Pinpoint the cell where the given text exists, returning its [x, y] midpoint coordinate. 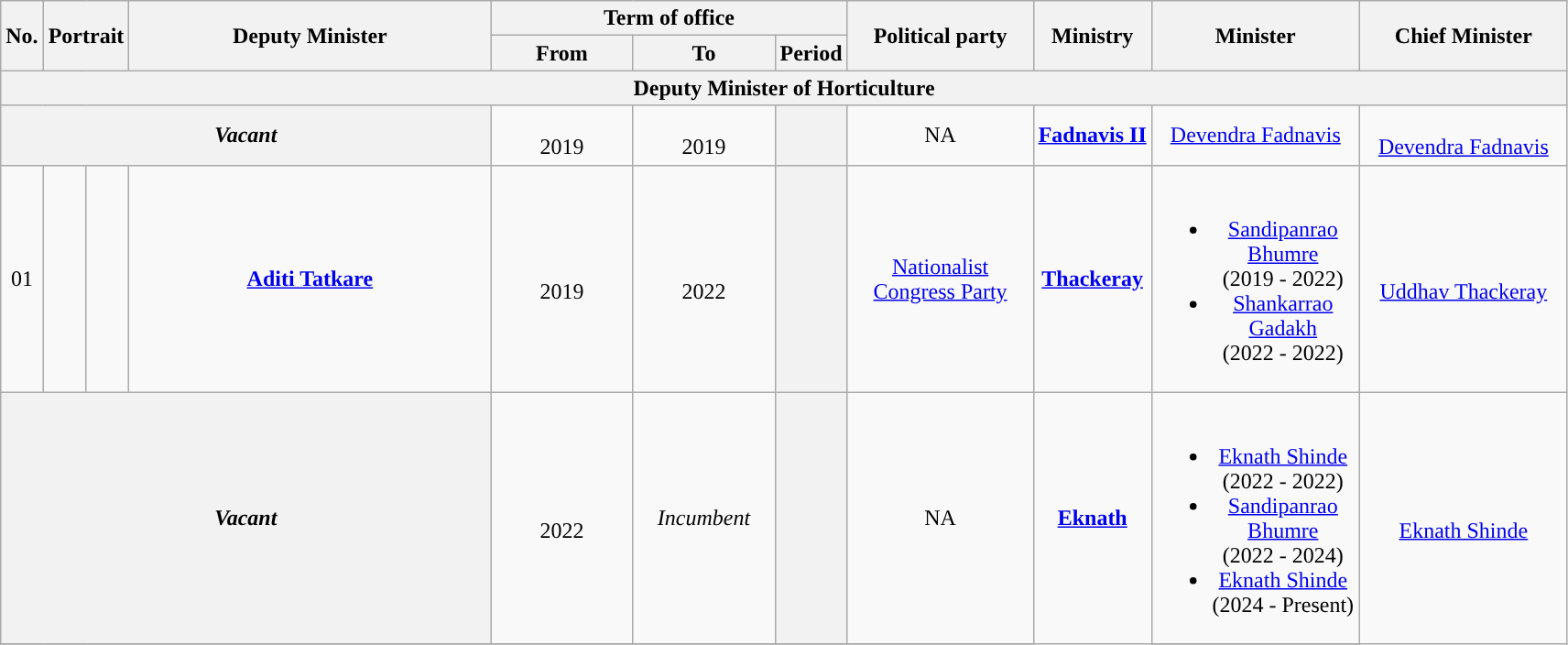
01 [22, 279]
Deputy Minister of Horticulture [784, 88]
Aditi Tatkare [310, 279]
Portrait [86, 36]
Eknath Shinde [1464, 519]
Uddhav Thackeray [1464, 279]
Deputy Minister [310, 36]
Period [811, 53]
Political party [940, 36]
Thackeray [1092, 279]
No. [22, 36]
Sandipanrao Bhumre (2019 - 2022)Shankarrao Gadakh (2022 - 2022) [1255, 279]
Ministry [1092, 36]
Eknath [1092, 519]
Incumbent [703, 519]
Chief Minister [1464, 36]
Nationalist Congress Party [940, 279]
To [703, 53]
Term of office [669, 18]
From [562, 53]
Eknath Shinde(2022 - 2022)Sandipanrao Bhumre (2022 - 2024)Eknath Shinde (2024 - Present) [1255, 519]
Minister [1255, 36]
Fadnavis II [1092, 136]
